Scan for the cell matching the given text and deliver its (x, y) coordinate at center. 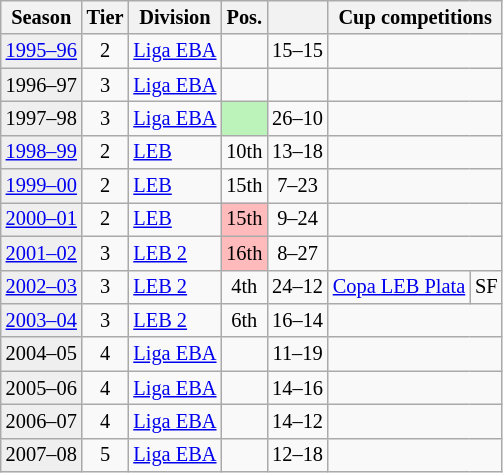
16th (244, 253)
14–12 (298, 421)
6th (244, 320)
10th (244, 152)
1995–96 (42, 51)
1996–97 (42, 85)
Division (174, 17)
15–15 (298, 51)
1997–98 (42, 118)
12–18 (298, 455)
Cup competitions (416, 17)
2005–06 (42, 388)
8–27 (298, 253)
2000–01 (42, 219)
11–19 (298, 354)
24–12 (298, 287)
16–14 (298, 320)
1999–00 (42, 186)
2007–08 (42, 455)
2001–02 (42, 253)
2006–07 (42, 421)
4th (244, 287)
26–10 (298, 118)
Season (42, 17)
2003–04 (42, 320)
9–24 (298, 219)
Copa LEB Plata (399, 287)
SF (486, 287)
13–18 (298, 152)
14–16 (298, 388)
7–23 (298, 186)
Pos. (244, 17)
1998–99 (42, 152)
2002–03 (42, 287)
Tier (106, 17)
5 (106, 455)
2004–05 (42, 354)
